Return the (x, y) coordinate for the center point of the cell that contains the specified text.  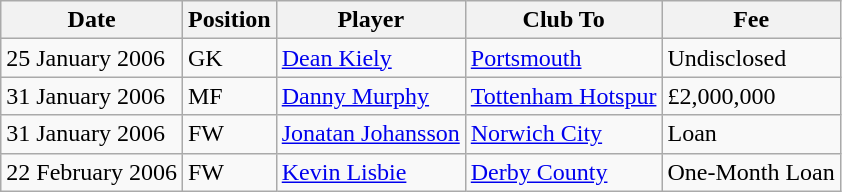
MF (229, 96)
Fee (751, 20)
22 February 2006 (92, 172)
£2,000,000 (751, 96)
Loan (751, 134)
GK (229, 58)
Norwich City (564, 134)
Position (229, 20)
Tottenham Hotspur (564, 96)
Jonatan Johansson (370, 134)
One-Month Loan (751, 172)
Danny Murphy (370, 96)
Kevin Lisbie (370, 172)
Derby County (564, 172)
Dean Kiely (370, 58)
Player (370, 20)
Undisclosed (751, 58)
Portsmouth (564, 58)
Date (92, 20)
25 January 2006 (92, 58)
Club To (564, 20)
